Scan for the cell matching the given text and deliver its [x, y] coordinate at center. 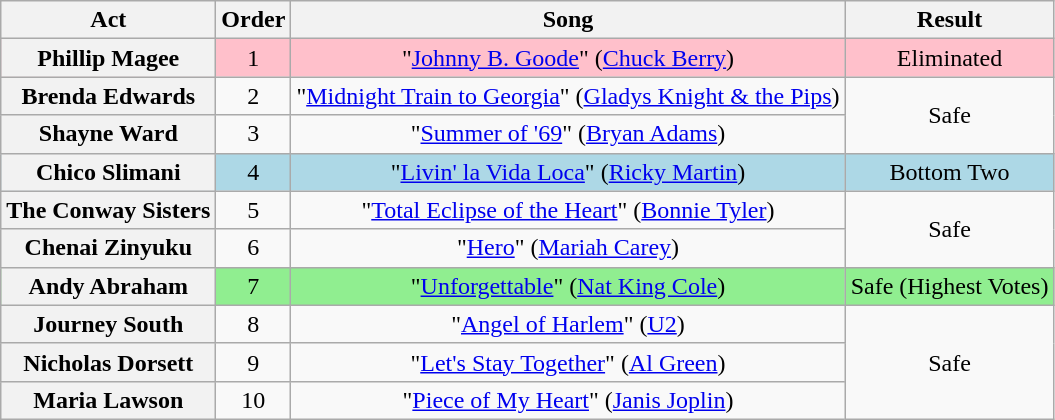
Chico Slimani [108, 172]
"Piece of My Heart" (Janis Joplin) [568, 400]
Result [950, 20]
6 [254, 248]
"Unforgettable" (Nat King Cole) [568, 286]
5 [254, 210]
Brenda Edwards [108, 96]
Maria Lawson [108, 400]
2 [254, 96]
Chenai Zinyuku [108, 248]
1 [254, 58]
"Hero" (Mariah Carey) [568, 248]
"Angel of Harlem" (U2) [568, 324]
Phillip Magee [108, 58]
"Johnny B. Goode" (Chuck Berry) [568, 58]
"Livin' la Vida Loca" (Ricky Martin) [568, 172]
Order [254, 20]
8 [254, 324]
Song [568, 20]
3 [254, 134]
Bottom Two [950, 172]
4 [254, 172]
Act [108, 20]
"Let's Stay Together" (Al Green) [568, 362]
"Summer of '69" (Bryan Adams) [568, 134]
7 [254, 286]
10 [254, 400]
The Conway Sisters [108, 210]
9 [254, 362]
"Total Eclipse of the Heart" (Bonnie Tyler) [568, 210]
Nicholas Dorsett [108, 362]
Shayne Ward [108, 134]
Eliminated [950, 58]
"Midnight Train to Georgia" (Gladys Knight & the Pips) [568, 96]
Journey South [108, 324]
Safe (Highest Votes) [950, 286]
Andy Abraham [108, 286]
